Identify which cell holds the provided text, then report its [X, Y] central coordinate. 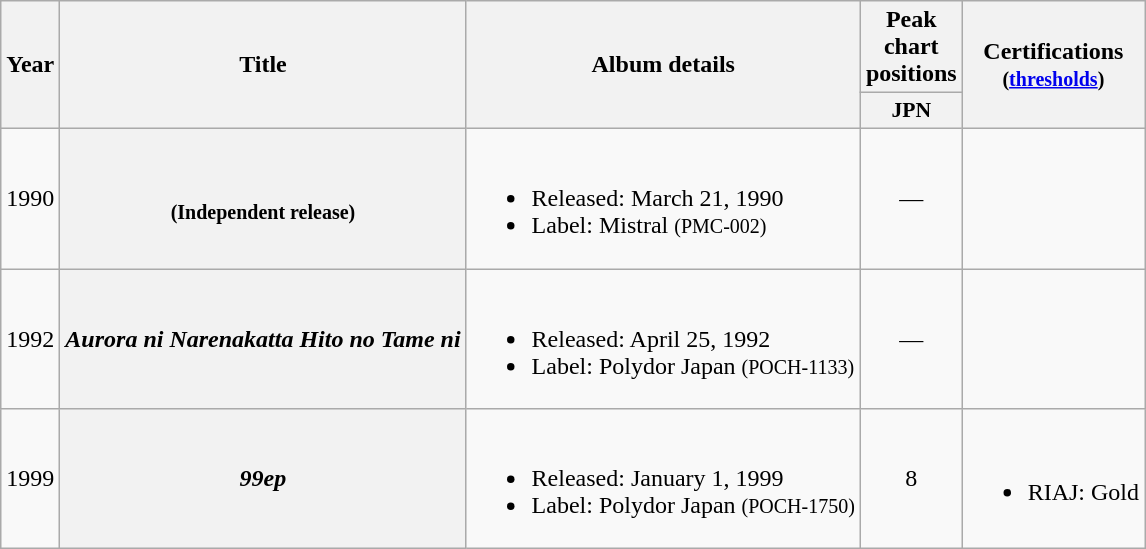
RIAJ: Gold [1053, 479]
Peak chart positions [911, 47]
JPN [911, 111]
1999 [30, 479]
Released: April 25, 1992Label: Polydor Japan (POCH-1133) [663, 338]
8 [911, 479]
Released: January 1, 1999Label: Polydor Japan (POCH-1750) [663, 479]
Album details [663, 65]
Aurora ni Narenakatta Hito no Tame ni [263, 338]
99ep [263, 479]
1990 [30, 198]
(Independent release) [263, 198]
Released: March 21, 1990Label: Mistral (PMC-002) [663, 198]
Title [263, 65]
1992 [30, 338]
Year [30, 65]
Certifications(thresholds) [1053, 65]
